Output the [X, Y] coordinate of the center of the cell containing the given text.  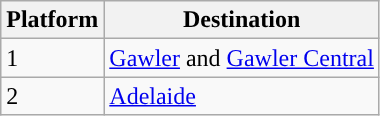
2 [52, 96]
Platform [52, 20]
Gawler and Gawler Central [242, 58]
Adelaide [242, 96]
Destination [242, 20]
1 [52, 58]
